Provide the (X, Y) coordinate of the cell's center where the given text is located.  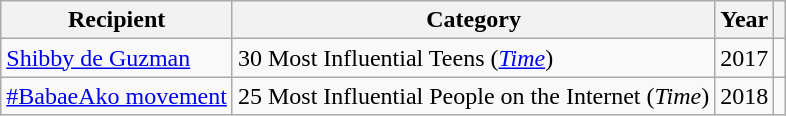
Shibby de Guzman (117, 58)
Year (744, 20)
25 Most Influential People on the Internet (Time) (473, 96)
#BabaeAko movement (117, 96)
30 Most Influential Teens (Time) (473, 58)
2018 (744, 96)
Category (473, 20)
2017 (744, 58)
Recipient (117, 20)
